Find where the given text appears and provide that cell's center as [X, Y] coordinate. 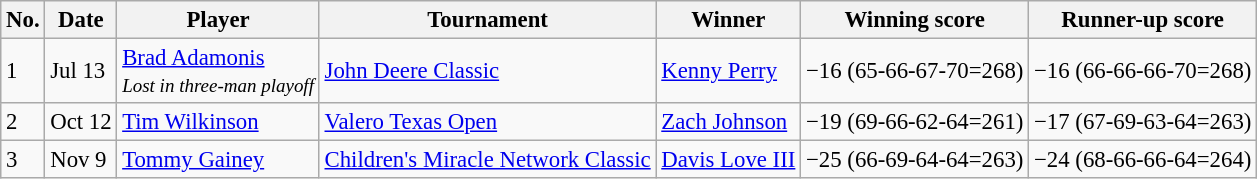
Tim Wilkinson [218, 122]
−25 (66-69-64-64=263) [915, 160]
Nov 9 [81, 160]
−19 (69-66-62-64=261) [915, 122]
Kenny Perry [728, 72]
Winner [728, 20]
−17 (67-69-63-64=263) [1143, 122]
1 [23, 72]
Children's Miracle Network Classic [488, 160]
2 [23, 122]
3 [23, 160]
Valero Texas Open [488, 122]
Player [218, 20]
−16 (66-66-66-70=268) [1143, 72]
Oct 12 [81, 122]
Davis Love III [728, 160]
Tommy Gainey [218, 160]
Jul 13 [81, 72]
Tournament [488, 20]
Zach Johnson [728, 122]
−24 (68-66-66-64=264) [1143, 160]
No. [23, 20]
Runner-up score [1143, 20]
Brad AdamonisLost in three-man playoff [218, 72]
−16 (65-66-67-70=268) [915, 72]
Date [81, 20]
John Deere Classic [488, 72]
Winning score [915, 20]
